Return (x, y) of the center of cell containing provided text 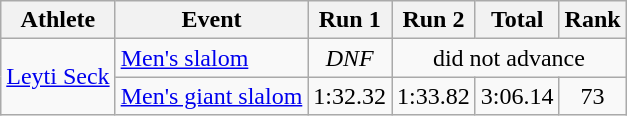
did not advance (510, 58)
Leyti Seck (58, 77)
73 (592, 96)
Men's giant slalom (212, 96)
Men's slalom (212, 58)
Total (517, 20)
DNF (350, 58)
1:33.82 (434, 96)
Run 1 (350, 20)
Athlete (58, 20)
3:06.14 (517, 96)
1:32.32 (350, 96)
Run 2 (434, 20)
Event (212, 20)
Rank (592, 20)
